Identify which cell holds the provided text, then report its (X, Y) central coordinate. 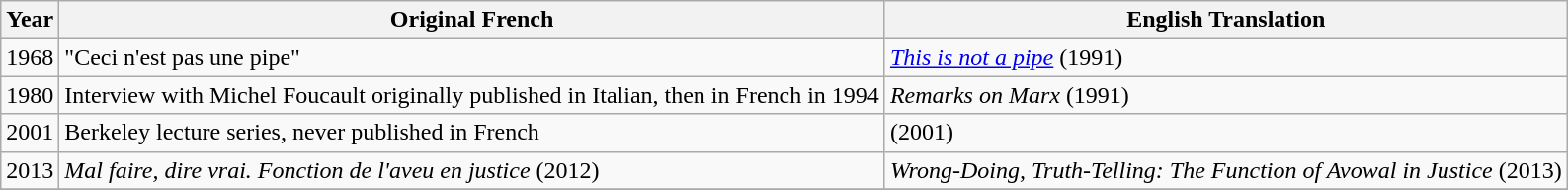
This is not a pipe (1991) (1225, 57)
Remarks on Marx (1991) (1225, 95)
English Translation (1225, 20)
"Ceci n'est pas une pipe" (472, 57)
Mal faire, dire vrai. Fonction de l'aveu en justice (2012) (472, 170)
1968 (30, 57)
Wrong-Doing, Truth-Telling: The Function of Avowal in Justice (2013) (1225, 170)
(2001) (1225, 133)
Original French (472, 20)
1980 (30, 95)
Year (30, 20)
2001 (30, 133)
Interview with Michel Foucault originally published in Italian, then in French in 1994 (472, 95)
2013 (30, 170)
Berkeley lecture series, never published in French (472, 133)
